Find where the given text appears and provide that cell's center as [x, y] coordinate. 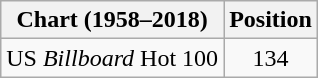
Position [271, 20]
US Billboard Hot 100 [112, 58]
Chart (1958–2018) [112, 20]
134 [271, 58]
